Detect which cell encompasses the target text, then output its [X, Y] center coordinate. 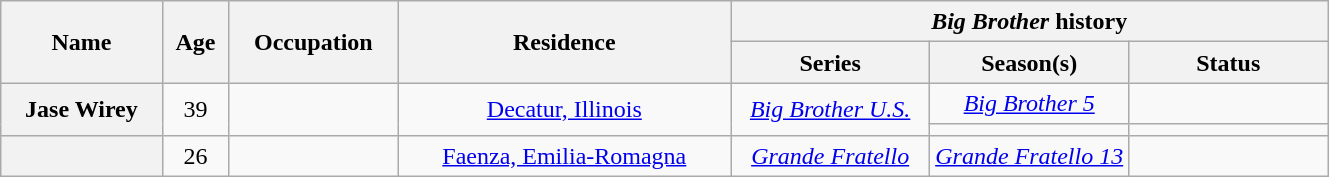
Grande Fratello [830, 156]
Jase Wirey [82, 109]
26 [196, 156]
Status [1228, 62]
Big Brother U.S. [830, 109]
Season(s) [1030, 62]
39 [196, 109]
Series [830, 62]
Faenza, Emilia-Romagna [564, 156]
Residence [564, 42]
Big Brother history [1030, 22]
Occupation [314, 42]
Grande Fratello 13 [1030, 156]
Big Brother 5 [1030, 104]
Age [196, 42]
Decatur, Illinois [564, 109]
Name [82, 42]
